Extract the [x, y] coordinate from the center of the cell holding the provided text.  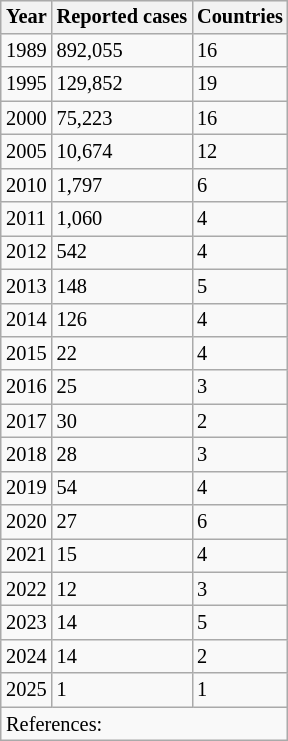
2021 [26, 556]
10,674 [122, 152]
129,852 [122, 84]
1,797 [122, 185]
2024 [26, 657]
148 [122, 286]
Year [26, 17]
2013 [26, 286]
75,223 [122, 118]
2012 [26, 253]
2020 [26, 522]
Reported cases [122, 17]
Countries [240, 17]
References: [144, 724]
25 [122, 387]
542 [122, 253]
126 [122, 320]
2011 [26, 219]
892,055 [122, 51]
2025 [26, 690]
28 [122, 455]
15 [122, 556]
2015 [26, 354]
2010 [26, 185]
1989 [26, 51]
2014 [26, 320]
27 [122, 522]
1995 [26, 84]
2022 [26, 589]
2017 [26, 421]
19 [240, 84]
1,060 [122, 219]
22 [122, 354]
30 [122, 421]
54 [122, 488]
2000 [26, 118]
2023 [26, 623]
2019 [26, 488]
2016 [26, 387]
2018 [26, 455]
2005 [26, 152]
